Locate the cell with the specified text and output its [X, Y] center coordinate. 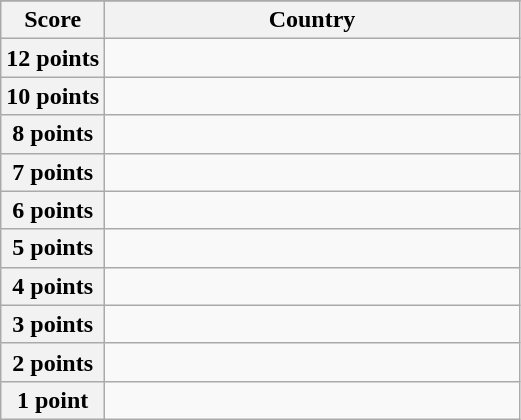
6 points [53, 210]
10 points [53, 96]
8 points [53, 134]
1 point [53, 400]
12 points [53, 58]
4 points [53, 286]
5 points [53, 248]
Country [312, 20]
7 points [53, 172]
3 points [53, 324]
Score [53, 20]
2 points [53, 362]
